Output the (x, y) coordinate of the center of the cell containing the given text.  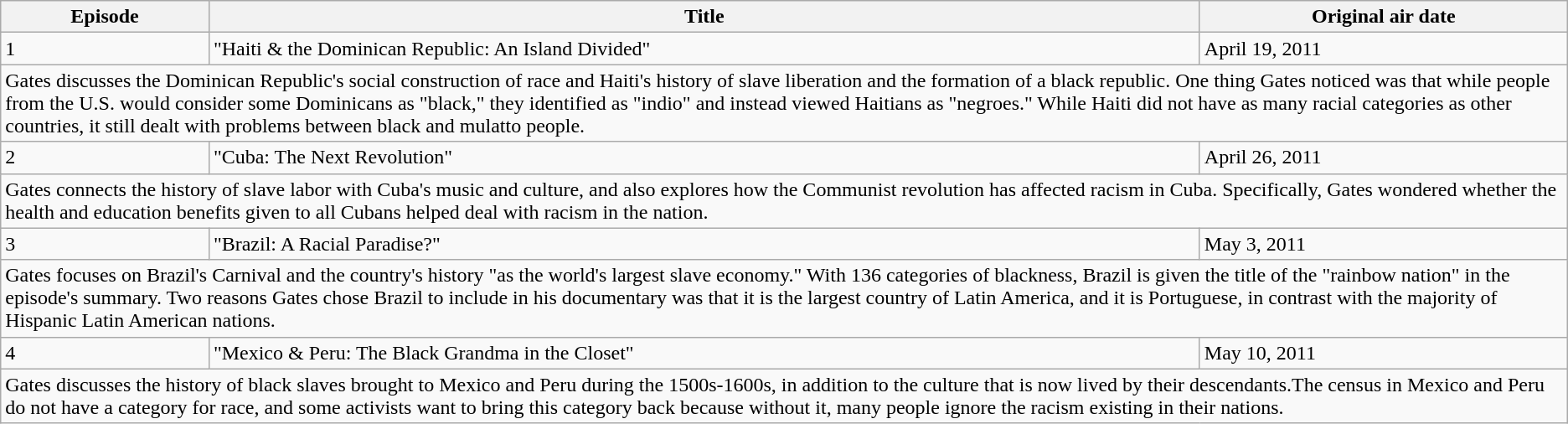
April 19, 2011 (1384, 49)
"Brazil: A Racial Paradise?" (704, 244)
May 3, 2011 (1384, 244)
2 (106, 158)
"Cuba: The Next Revolution" (704, 158)
"Mexico & Peru: The Black Grandma in the Closet" (704, 353)
Original air date (1384, 17)
Episode (106, 17)
"Haiti & the Dominican Republic: An Island Divided" (704, 49)
4 (106, 353)
May 10, 2011 (1384, 353)
1 (106, 49)
3 (106, 244)
Title (704, 17)
April 26, 2011 (1384, 158)
